Output the [X, Y] coordinate of the center of the cell containing the given text.  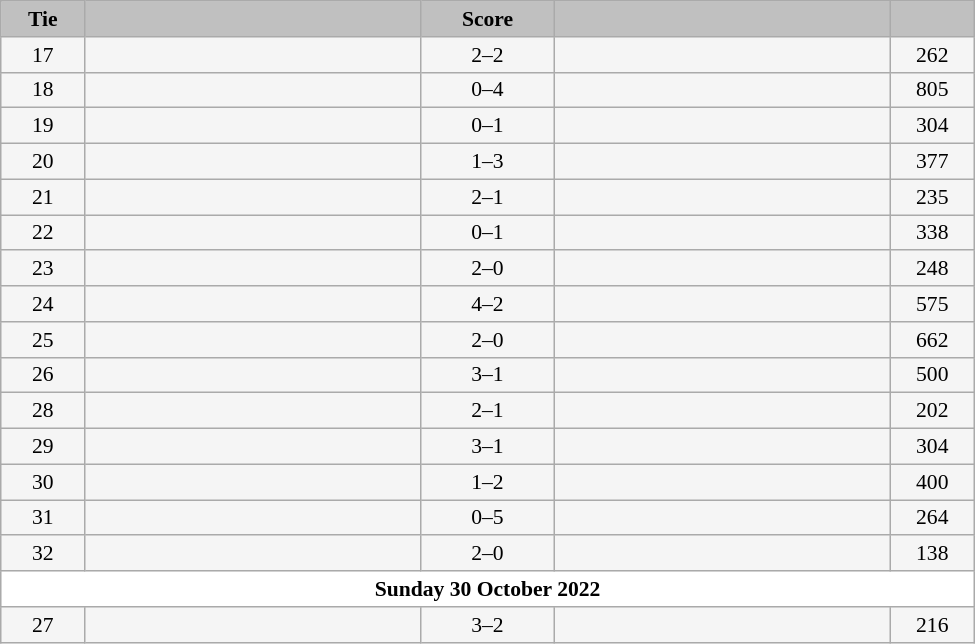
31 [43, 518]
27 [43, 625]
18 [43, 90]
22 [43, 233]
500 [932, 375]
216 [932, 625]
338 [932, 233]
235 [932, 197]
575 [932, 304]
248 [932, 269]
Score [487, 19]
1–2 [487, 482]
Sunday 30 October 2022 [488, 589]
25 [43, 340]
264 [932, 518]
805 [932, 90]
1–3 [487, 162]
21 [43, 197]
0–5 [487, 518]
262 [932, 55]
30 [43, 482]
400 [932, 482]
23 [43, 269]
662 [932, 340]
3–2 [487, 625]
28 [43, 411]
32 [43, 554]
138 [932, 554]
202 [932, 411]
19 [43, 126]
20 [43, 162]
4–2 [487, 304]
Tie [43, 19]
26 [43, 375]
17 [43, 55]
29 [43, 447]
0–4 [487, 90]
377 [932, 162]
2–2 [487, 55]
24 [43, 304]
